Return the (x, y) coordinate for the center point of the cell that contains the specified text.  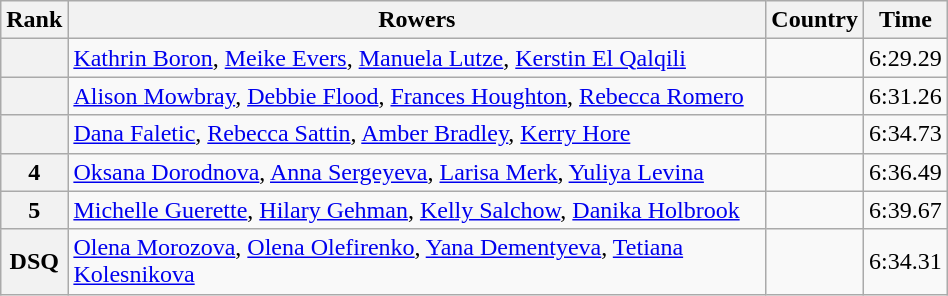
6:34.73 (906, 134)
Alison Mowbray, Debbie Flood, Frances Houghton, Rebecca Romero (417, 96)
Rowers (417, 20)
6:34.31 (906, 262)
6:29.29 (906, 58)
Oksana Dorodnova, Anna Sergeyeva, Larisa Merk, Yuliya Levina (417, 172)
DSQ (34, 262)
6:36.49 (906, 172)
6:31.26 (906, 96)
Country (815, 20)
Kathrin Boron, Meike Evers, Manuela Lutze, Kerstin El Qalqili (417, 58)
Olena Morozova, Olena Olefirenko, Yana Dementyeva, Tetiana Kolesnikova (417, 262)
Dana Faletic, Rebecca Sattin, Amber Bradley, Kerry Hore (417, 134)
Rank (34, 20)
Michelle Guerette, Hilary Gehman, Kelly Salchow, Danika Holbrook (417, 210)
4 (34, 172)
Time (906, 20)
5 (34, 210)
6:39.67 (906, 210)
